Output the [X, Y] coordinate of the center of the cell containing the given text.  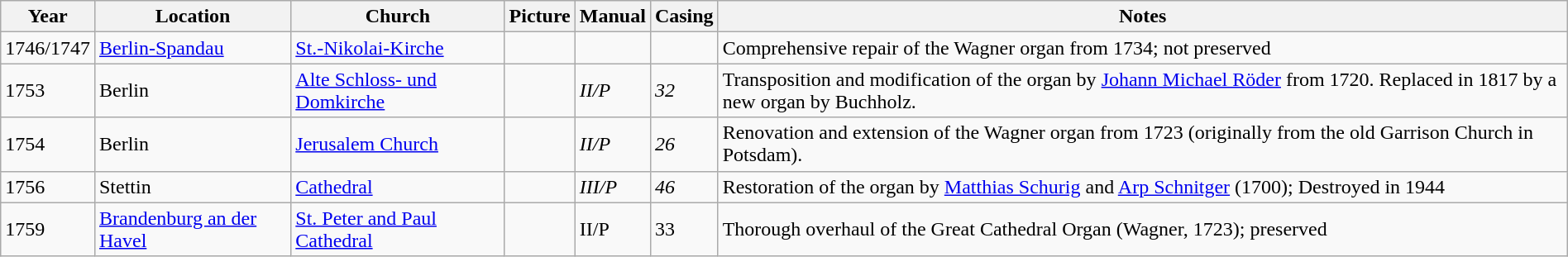
Church [398, 17]
Cathedral [398, 187]
St. Peter and Paul Cathedral [398, 230]
Thorough overhaul of the Great Cathedral Organ (Wagner, 1723); preserved [1143, 230]
1756 [48, 187]
Location [192, 17]
Restoration of the organ by Matthias Schurig and Arp Schnitger (1700); Destroyed in 1944 [1143, 187]
Manual [612, 17]
Casing [684, 17]
1746/1747 [48, 48]
26 [684, 144]
Berlin-Spandau [192, 48]
III/P [612, 187]
Notes [1143, 17]
Stettin [192, 187]
32 [684, 91]
1754 [48, 144]
Jerusalem Church [398, 144]
Brandenburg an der Havel [192, 230]
St.-Nikolai-Kirche [398, 48]
1759 [48, 230]
Year [48, 17]
46 [684, 187]
1753 [48, 91]
Comprehensive repair of the Wagner organ from 1734; not preserved [1143, 48]
33 [684, 230]
Picture [539, 17]
Transposition and modification of the organ by Johann Michael Röder from 1720. Replaced in 1817 by a new organ by Buchholz. [1143, 91]
Alte Schloss- und Domkirche [398, 91]
Renovation and extension of the Wagner organ from 1723 (originally from the old Garrison Church in Potsdam). [1143, 144]
